Return the [x, y] coordinate for the center point of the cell that contains the specified text.  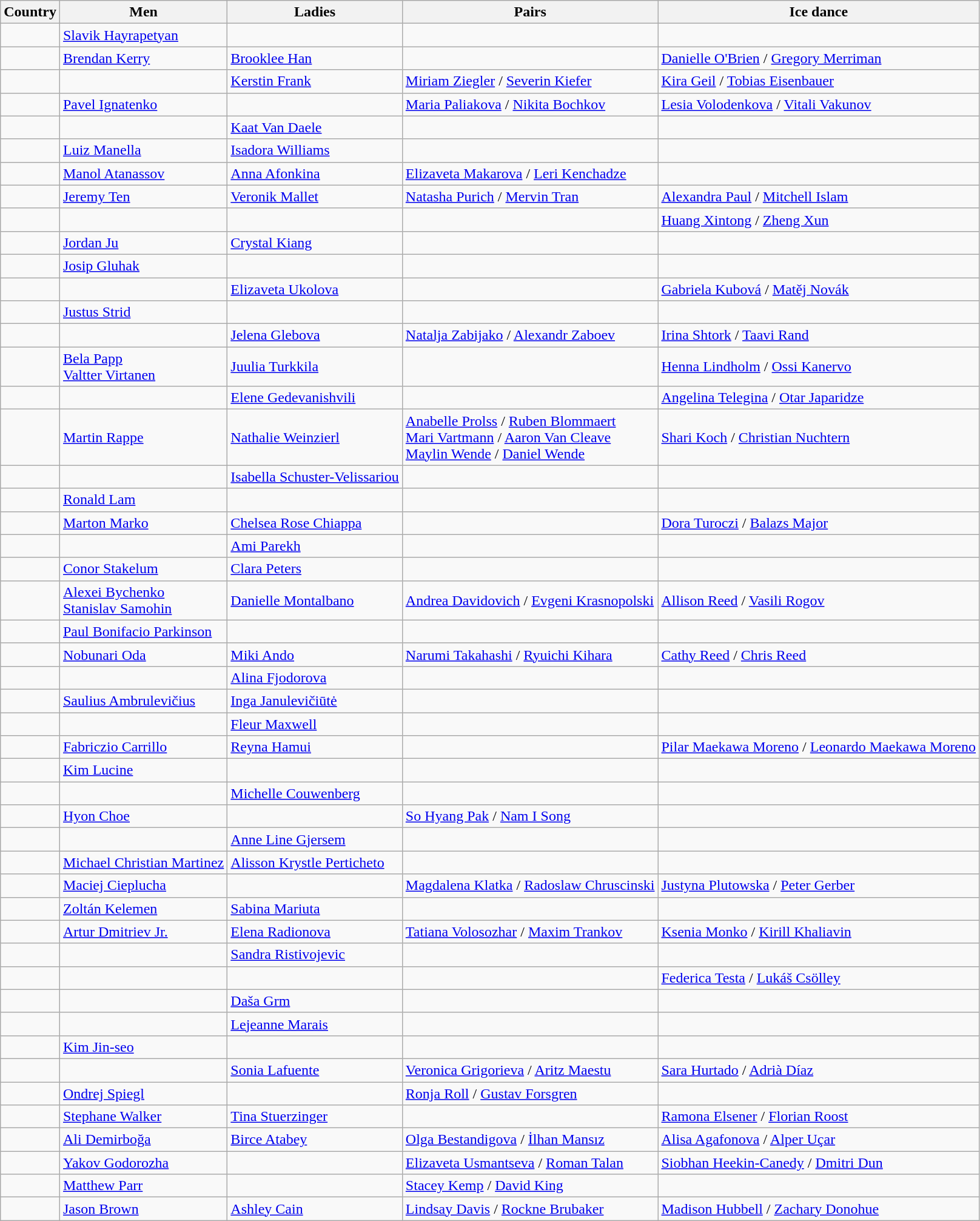
Pairs [530, 12]
Anabelle Prolss / Ruben Blommaert Mari Vartmann / Aaron Van Cleave Maylin Wende / Daniel Wende [530, 437]
Bela Papp Valtter Virtanen [143, 366]
Lesia Volodenkova / Vitali Vakunov [819, 104]
Fabriczio Carrillo [143, 747]
Angelina Telegina / Otar Japaridze [819, 398]
Elena Radionova [315, 932]
Federica Testa / Lukáš Csölley [819, 978]
Lejeanne Marais [315, 1024]
Ondrej Spiegl [143, 1094]
Magdalena Klatka / Radoslaw Chruscinski [530, 886]
Maria Paliakova / Nikita Bochkov [530, 104]
Danielle Montalbano [315, 600]
Natasha Purich / Mervin Tran [530, 197]
Paul Bonifacio Parkinson [143, 631]
Ice dance [819, 12]
Nathalie Weinzierl [315, 437]
Veronik Mallet [315, 197]
Clara Peters [315, 569]
Michael Christian Martinez [143, 863]
So Hyang Pak / Nam I Song [530, 816]
Anna Afonkina [315, 173]
Lindsay Davis / Rockne Brubaker [530, 1209]
Zoltán Kelemen [143, 909]
Artur Dmitriev Jr. [143, 932]
Stacey Kemp / David King [530, 1186]
Ashley Cain [315, 1209]
Brooklee Han [315, 58]
Alexei Bychenko Stanislav Samohin [143, 600]
Conor Stakelum [143, 569]
Reyna Hamui [315, 747]
Andrea Davidovich / Evgeni Krasnopolski [530, 600]
Jelena Glebova [315, 335]
Elizaveta Usmantseva / Roman Talan [530, 1163]
Huang Xintong / Zheng Xun [819, 220]
Sara Hurtado / Adrià Díaz [819, 1070]
Siobhan Heekin-Canedy / Dmitri Dun [819, 1163]
Olga Bestandigova / İlhan Mansız [530, 1140]
Sabina Mariuta [315, 909]
Madison Hubbell / Zachary Donohue [819, 1209]
Isabella Schuster-Velissariou [315, 477]
Luiz Manella [143, 150]
Isadora Williams [315, 150]
Jason Brown [143, 1209]
Anne Line Gjersem [315, 839]
Nobunari Oda [143, 654]
Ami Parekh [315, 546]
Sonia Lafuente [315, 1070]
Saulius Ambrulevičius [143, 701]
Juulia Turkkila [315, 366]
Kaat Van Daele [315, 127]
Kira Geil / Tobias Eisenbauer [819, 81]
Marton Marko [143, 523]
Alexandra Paul / Mitchell Islam [819, 197]
Michelle Couwenberg [315, 793]
Alisa Agafonova / Alper Uçar [819, 1140]
Kerstin Frank [315, 81]
Martin Rappe [143, 437]
Jeremy Ten [143, 197]
Ksenia Monko / Kirill Khaliavin [819, 932]
Kim Jin-seo [143, 1047]
Maciej Cieplucha [143, 886]
Sandra Ristivojevic [315, 955]
Miriam Ziegler / Severin Kiefer [530, 81]
Veronica Grigorieva / Aritz Maestu [530, 1070]
Elizaveta Makarova / Leri Kenchadze [530, 173]
Ronald Lam [143, 500]
Stephane Walker [143, 1117]
Danielle O'Brien / Gregory Merriman [819, 58]
Alisson Krystle Perticheto [315, 863]
Henna Lindholm / Ossi Kanervo [819, 366]
Cathy Reed / Chris Reed [819, 654]
Narumi Takahashi / Ryuichi Kihara [530, 654]
Brendan Kerry [143, 58]
Ramona Elsener / Florian Roost [819, 1117]
Allison Reed / Vasili Rogov [819, 600]
Elizaveta Ukolova [315, 289]
Pavel Ignatenko [143, 104]
Slavik Hayrapetyan [143, 35]
Ali Demirboğa [143, 1140]
Kim Lucine [143, 770]
Yakov Godorozha [143, 1163]
Dora Turoczi / Balazs Major [819, 523]
Manol Atanassov [143, 173]
Shari Koch / Christian Nuchtern [819, 437]
Miki Ando [315, 654]
Ladies [315, 12]
Jordan Ju [143, 243]
Tina Stuerzinger [315, 1117]
Alina Fjodorova [315, 678]
Chelsea Rose Chiappa [315, 523]
Daša Grm [315, 1001]
Justus Strid [143, 312]
Justyna Plutowska / Peter Gerber [819, 886]
Birce Atabey [315, 1140]
Crystal Kiang [315, 243]
Country [30, 12]
Elene Gedevanishvili [315, 398]
Gabriela Kubová / Matěj Novák [819, 289]
Pilar Maekawa Moreno / Leonardo Maekawa Moreno [819, 747]
Inga Janulevičiūtė [315, 701]
Men [143, 12]
Ronja Roll / Gustav Forsgren [530, 1094]
Josip Gluhak [143, 266]
Hyon Choe [143, 816]
Natalja Zabijako / Alexandr Zaboev [530, 335]
Irina Shtork / Taavi Rand [819, 335]
Matthew Parr [143, 1186]
Tatiana Volosozhar / Maxim Trankov [530, 932]
Fleur Maxwell [315, 724]
